Output the (x, y) coordinate of the center of the cell containing the given text.  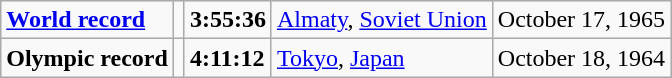
3:55:36 (228, 20)
Olympic record (88, 58)
October 17, 1965 (581, 20)
Tokyo, Japan (382, 58)
4:11:12 (228, 58)
October 18, 1964 (581, 58)
Almaty, Soviet Union (382, 20)
World record (88, 20)
